Extract the [x, y] coordinate from the center of the cell holding the provided text.  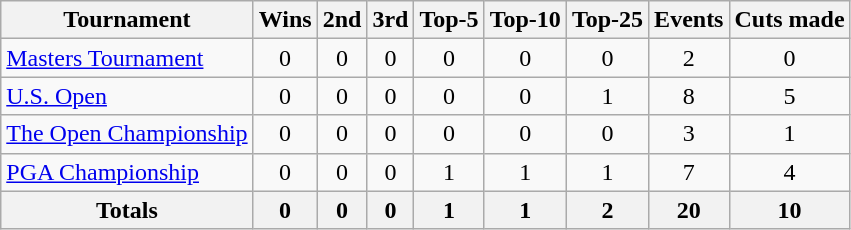
Cuts made [790, 20]
PGA Championship [127, 172]
10 [790, 210]
Top-25 [607, 20]
Wins [285, 20]
5 [790, 96]
2nd [342, 20]
8 [689, 96]
Top-10 [525, 20]
Events [689, 20]
7 [689, 172]
Totals [127, 210]
U.S. Open [127, 96]
Top-5 [449, 20]
Masters Tournament [127, 58]
Tournament [127, 20]
3rd [390, 20]
3 [689, 134]
The Open Championship [127, 134]
4 [790, 172]
20 [689, 210]
